Scan for the cell matching the given text and deliver its [x, y] coordinate at center. 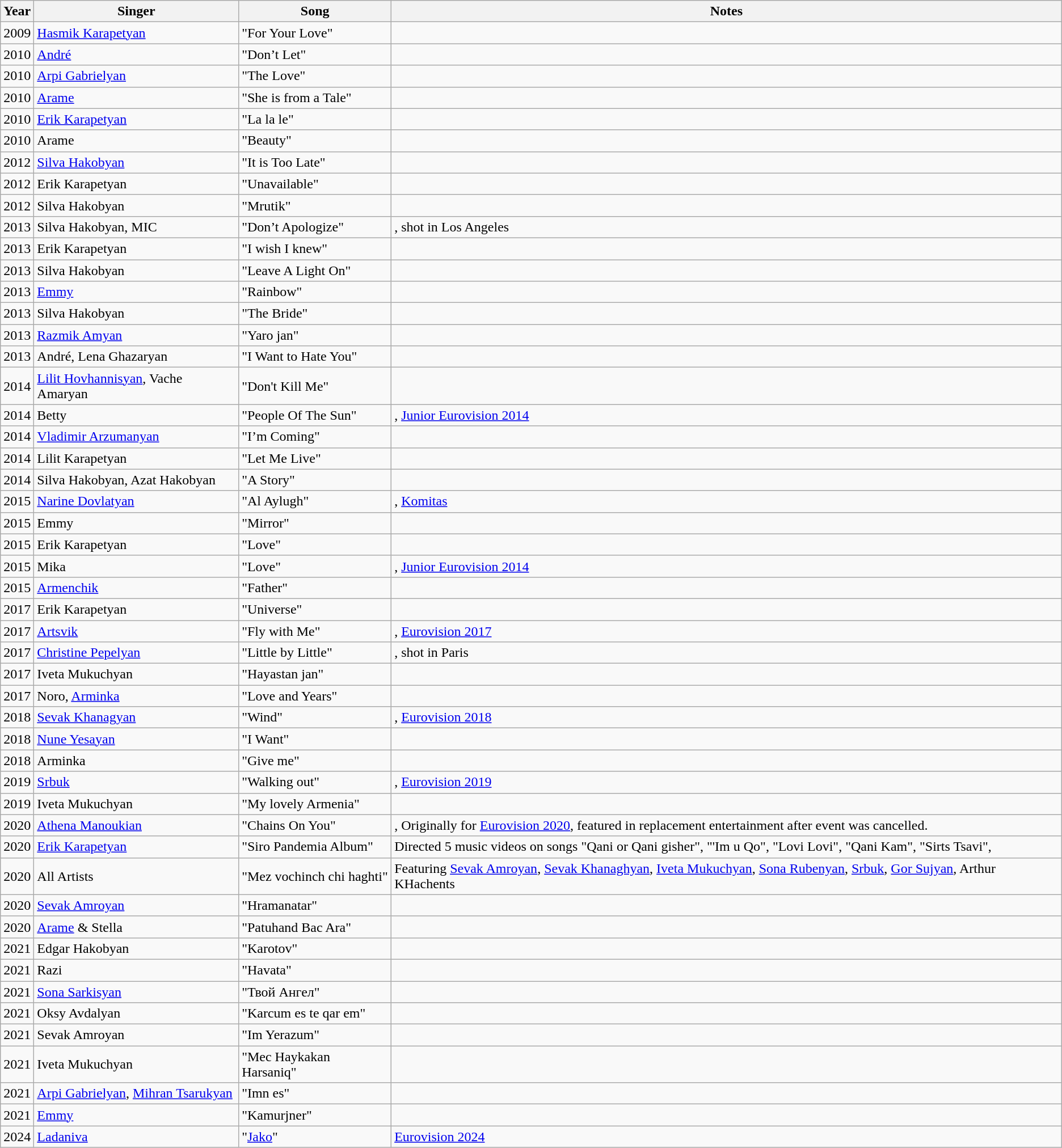
Directed 5 music videos on songs "Qani or Qani gisher", "'Im u Qo", "Lovi Lovi", "Qani Kam", "Sirts Tsavi", [727, 847]
Silva Hakobyan, Azat Hakobyan [136, 480]
"Patuhand Bac Ara" [315, 927]
"A Story" [315, 480]
Razi [136, 970]
Razmik Amyan [136, 335]
Lilit Hovhannisyan, Vache Amaryan [136, 386]
All Artists [136, 876]
Arminka [136, 761]
Silva Hakobyan, MIC [136, 227]
Singer [136, 11]
Arpi Gabrielyan [136, 76]
"Havata" [315, 970]
"Jako" [315, 1137]
"Im Yerazum" [315, 1035]
"I Want to Hate You" [315, 357]
Mika [136, 566]
, shot in Los Angeles [727, 227]
Lilit Karapetyan [136, 458]
"Universe" [315, 609]
"Hramanatar" [315, 905]
André, Lena Ghazaryan [136, 357]
Year [17, 11]
"Give me" [315, 761]
"Karcum es te qar em" [315, 1014]
Christine Pepelyan [136, 653]
"Unavailable" [315, 184]
Sevak Khanagyan [136, 717]
André [136, 54]
"Fly with Me" [315, 631]
"I’m Coming" [315, 437]
Athena Manoukian [136, 825]
, Eurovision 2019 [727, 782]
Betty [136, 415]
Noro, Arminka [136, 696]
"The Love" [315, 76]
Ladaniva [136, 1137]
"Wind" [315, 717]
Artsvik [136, 631]
Notes [727, 11]
"Mec Haykakan Harsaniq" [315, 1064]
Edgar Hakobyan [136, 948]
"La la le" [315, 119]
"Rainbow" [315, 292]
"Siro Pandemia Album" [315, 847]
, Eurovision 2018 [727, 717]
"Love and Years" [315, 696]
, Originally for Eurovision 2020, featured in replacement entertainment after event was cancelled. [727, 825]
"Don’t Apologize" [315, 227]
"Beauty" [315, 141]
Featuring Sevak Amroyan, Sevak Khanaghyan, Iveta Mukuchyan, Sona Rubenyan, Srbuk, Gor Sujyan, Arthur KHachents [727, 876]
Vladimir Arzumanyan [136, 437]
Narine Dovlatyan [136, 501]
"Mez vochinch chi haghti" [315, 876]
"It is Too Late" [315, 162]
"I wish I knew" [315, 248]
"Mirror" [315, 523]
Srbuk [136, 782]
Armenchik [136, 588]
"People Of The Sun" [315, 415]
"My lovely Armenia" [315, 804]
"Leave A Light On" [315, 271]
"Hayastan jan" [315, 674]
"She is from a Tale" [315, 98]
"Let Me Live" [315, 458]
2024 [17, 1137]
"Kamurjner" [315, 1115]
, Eurovision 2017 [727, 631]
"For Your Love" [315, 33]
"Chains On You" [315, 825]
"The Bride" [315, 314]
Oksy Avdalyan [136, 1014]
Hasmik Karapetyan [136, 33]
Arpi Gabrielyan, Mihran Tsarukyan [136, 1094]
Eurovision 2024 [727, 1137]
"Al Aylugh" [315, 501]
Sona Sarkisyan [136, 992]
"Little by Little" [315, 653]
Nune Yesayan [136, 739]
"Don't Kill Me" [315, 386]
"I Want" [315, 739]
"Mrutik" [315, 205]
"Don’t Let" [315, 54]
"Yaro jan" [315, 335]
"Walking out" [315, 782]
"Imn es" [315, 1094]
Arame & Stella [136, 927]
"Karotov" [315, 948]
, shot in Paris [727, 653]
, Komitas [727, 501]
"Твой Ангел" [315, 992]
2009 [17, 33]
"Father" [315, 588]
Song [315, 11]
